Identify which cell holds the provided text, then report its [X, Y] central coordinate. 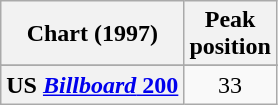
Peakposition [230, 34]
US Billboard 200 [92, 85]
Chart (1997) [92, 34]
33 [230, 85]
